Provide the [X, Y] coordinate of the cell's center where the given text is located.  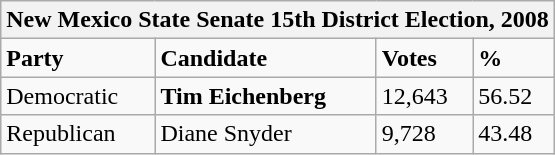
Diane Snyder [266, 134]
Democratic [78, 96]
Tim Eichenberg [266, 96]
% [514, 58]
Republican [78, 134]
Party [78, 58]
9,728 [424, 134]
12,643 [424, 96]
Votes [424, 58]
Candidate [266, 58]
43.48 [514, 134]
New Mexico State Senate 15th District Election, 2008 [278, 20]
56.52 [514, 96]
